Capture the cell that displays the provided text and extract its [x, y] central coordinate. 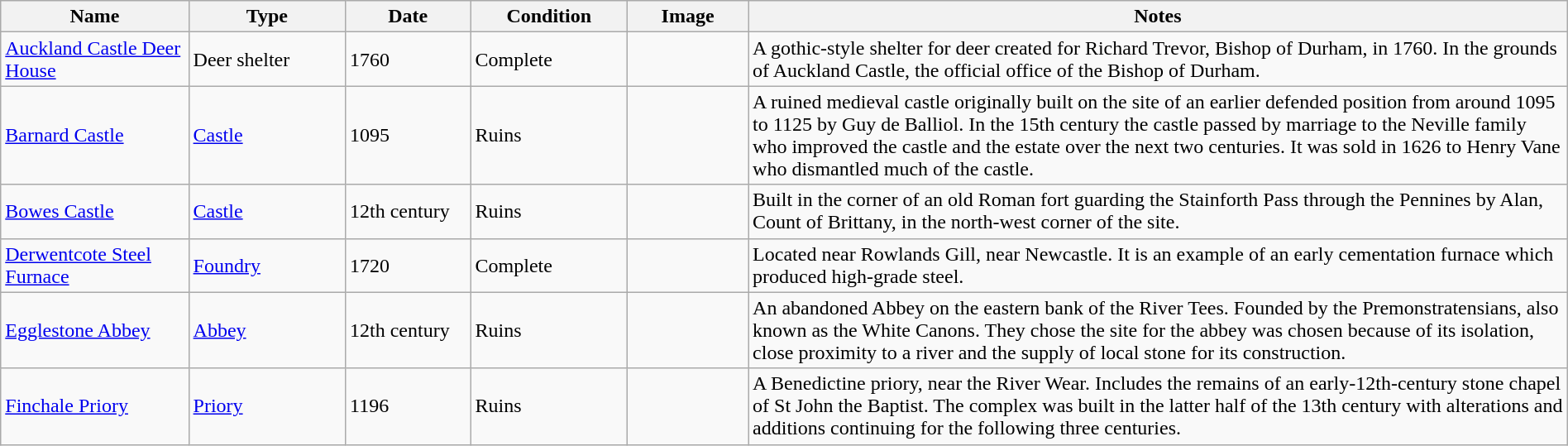
Notes [1158, 17]
1095 [409, 136]
Priory [266, 406]
Deer shelter [266, 60]
Bowes Castle [94, 212]
Type [266, 17]
Derwentcote Steel Furnace [94, 265]
Egglestone Abbey [94, 330]
1720 [409, 265]
Finchale Priory [94, 406]
Foundry [266, 265]
Auckland Castle Deer House [94, 60]
1196 [409, 406]
Abbey [266, 330]
Condition [549, 17]
Located near Rowlands Gill, near Newcastle. It is an example of an early cementation furnace which produced high-grade steel. [1158, 265]
Barnard Castle [94, 136]
Name [94, 17]
1760 [409, 60]
Image [688, 17]
Date [409, 17]
